From the cell containing the given text, extract its center point as (x, y) coordinate. 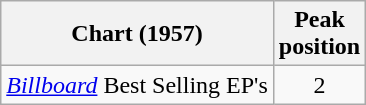
Chart (1957) (138, 34)
Peakposition (319, 34)
Billboard Best Selling EP's (138, 85)
2 (319, 85)
